Locate the cell with the specified text and output its [x, y] center coordinate. 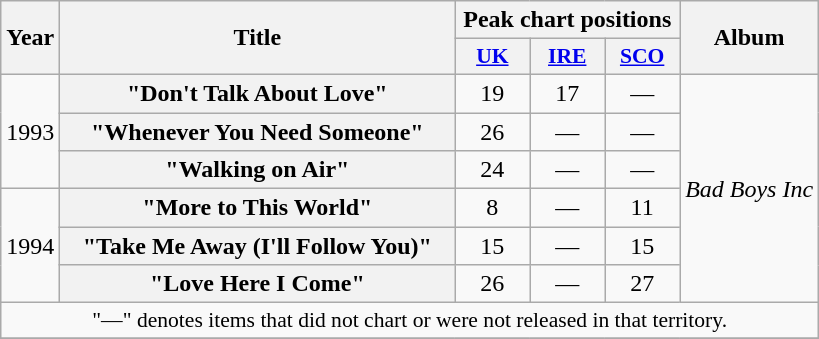
19 [492, 93]
11 [642, 208]
"Whenever You Need Someone" [258, 131]
"—" denotes items that did not chart or were not released in that territory. [410, 321]
"Take Me Away (I'll Follow You)" [258, 246]
24 [492, 170]
Album [750, 38]
UK [492, 57]
Bad Boys Inc [750, 188]
27 [642, 284]
Year [30, 38]
"Love Here I Come" [258, 284]
"Walking on Air" [258, 170]
17 [568, 93]
8 [492, 208]
1993 [30, 131]
Title [258, 38]
SCO [642, 57]
Peak chart positions [568, 20]
"Don't Talk About Love" [258, 93]
IRE [568, 57]
1994 [30, 246]
"More to This World" [258, 208]
